Scan for the cell matching the given text and deliver its [X, Y] coordinate at center. 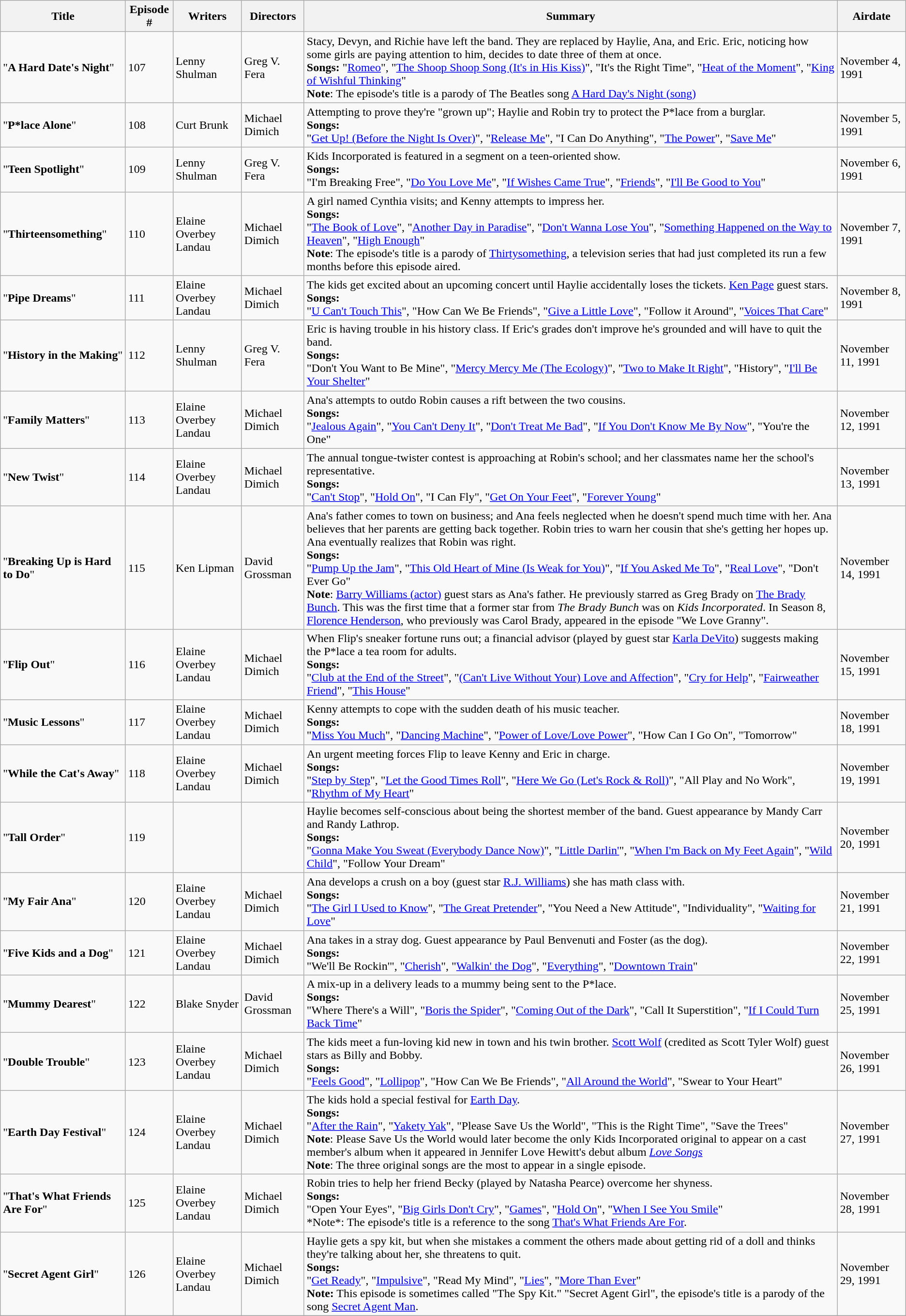
Episode # [149, 16]
November 19, 1991 [871, 774]
Writers [207, 16]
"Teen Spotlight" [63, 169]
November 25, 1991 [871, 1004]
November 22, 1991 [871, 953]
"Breaking Up is Hard to Do" [63, 567]
November 4, 1991 [871, 67]
November 13, 1991 [871, 477]
114 [149, 477]
"My Fair Ana" [63, 902]
Curt Brunk [207, 125]
November 11, 1991 [871, 355]
"Double Trouble" [63, 1061]
108 [149, 125]
120 [149, 902]
126 [149, 1273]
"Music Lessons" [63, 722]
November 28, 1991 [871, 1203]
"Secret Agent Girl" [63, 1273]
Directors [273, 16]
118 [149, 774]
119 [149, 838]
"Earth Day Festival" [63, 1132]
117 [149, 722]
125 [149, 1203]
November 18, 1991 [871, 722]
115 [149, 567]
"Tall Order" [63, 838]
November 14, 1991 [871, 567]
"Thirteensomething" [63, 233]
"A Hard Date's Night" [63, 67]
"Pipe Dreams" [63, 298]
November 6, 1991 [871, 169]
"Family Matters" [63, 419]
November 29, 1991 [871, 1273]
111 [149, 298]
122 [149, 1004]
110 [149, 233]
"New Twist" [63, 477]
November 7, 1991 [871, 233]
"History in the Making" [63, 355]
Airdate [871, 16]
November 8, 1991 [871, 298]
116 [149, 664]
November 26, 1991 [871, 1061]
November 5, 1991 [871, 125]
"Five Kids and a Dog" [63, 953]
Title [63, 16]
121 [149, 953]
November 20, 1991 [871, 838]
"P*lace Alone" [63, 125]
107 [149, 67]
"While the Cat's Away" [63, 774]
Blake Snyder [207, 1004]
November 12, 1991 [871, 419]
112 [149, 355]
113 [149, 419]
"Flip Out" [63, 664]
"Mummy Dearest" [63, 1004]
November 15, 1991 [871, 664]
124 [149, 1132]
123 [149, 1061]
November 27, 1991 [871, 1132]
November 21, 1991 [871, 902]
Ken Lipman [207, 567]
"That's What Friends Are For" [63, 1203]
Summary [571, 16]
109 [149, 169]
